For the text-containing cell, return its midpoint in (X, Y) coordinate format. 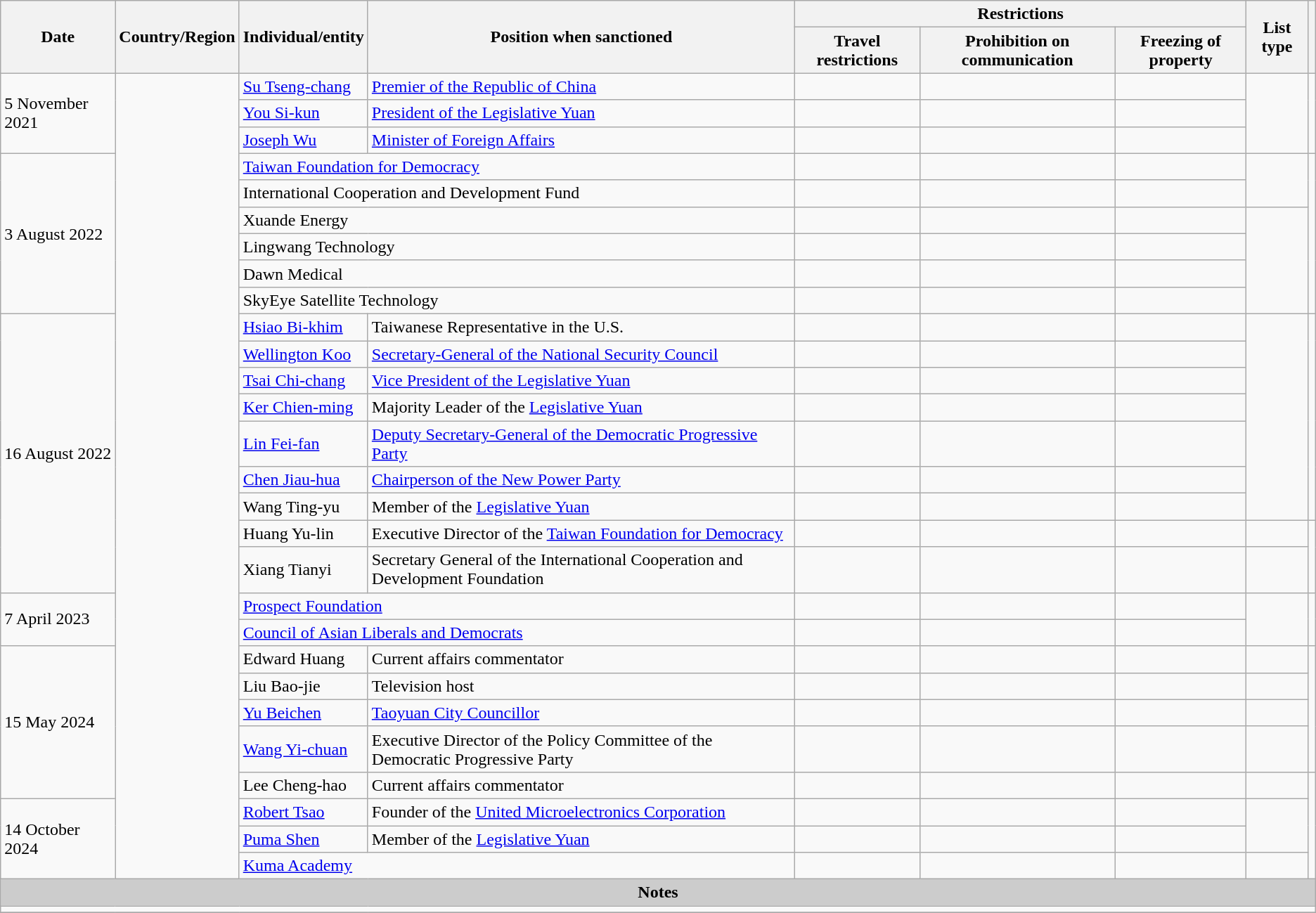
Lee Cheng-hao (304, 785)
Premier of the Republic of China (581, 86)
Taiwanese Representative in the U.S. (581, 327)
14 October 2024 (58, 838)
Chairperson of the New Power Party (581, 480)
Position when sanctioned (581, 37)
Wang Yi-chuan (304, 749)
SkyEye Satellite Technology (517, 300)
International Cooperation and Development Fund (517, 193)
15 May 2024 (58, 723)
Taiwan Foundation for Democracy (517, 167)
Wellington Koo (304, 354)
5 November 2021 (58, 113)
Xiang Tianyi (304, 569)
Minister of Foreign Affairs (581, 140)
Secretary General of the International Cooperation and Development Foundation (581, 569)
Prohibition on communication (1017, 51)
Individual/entity (304, 37)
Joseph Wu (304, 140)
Kuma Academy (517, 866)
Ker Chien-ming (304, 408)
Television host (581, 686)
Puma Shen (304, 838)
Notes (658, 893)
Wang Ting-yu (304, 507)
Council of Asian Liberals and Democrats (517, 633)
Freezing of property (1180, 51)
Huang Yu-lin (304, 533)
Lin Fei-fan (304, 444)
Lingwang Technology (517, 247)
Robert Tsao (304, 812)
Su Tseng-chang (304, 86)
Deputy Secretary-General of the Democratic Progressive Party (581, 444)
Yu Beichen (304, 713)
16 August 2022 (58, 453)
Taoyuan City Councillor (581, 713)
Executive Director of the Policy Committee of the Democratic Progressive Party (581, 749)
Vice President of the Legislative Yuan (581, 381)
List type (1277, 37)
Country/Region (177, 37)
Travel restrictions (858, 51)
Majority Leader of the Legislative Yuan (581, 408)
Liu Bao-jie (304, 686)
Edward Huang (304, 659)
7 April 2023 (58, 619)
Restrictions (1021, 14)
Xuande Energy (517, 220)
Founder of the United Microelectronics Corporation (581, 812)
Executive Director of the Taiwan Foundation for Democracy (581, 533)
President of the Legislative Yuan (581, 113)
Date (58, 37)
Prospect Foundation (517, 606)
3 August 2022 (58, 233)
Dawn Medical (517, 273)
Tsai Chi-chang (304, 381)
You Si-kun (304, 113)
Hsiao Bi-khim (304, 327)
Secretary-General of the National Security Council (581, 354)
Chen Jiau-hua (304, 480)
